Scan for the cell matching the given text and deliver its [x, y] coordinate at center. 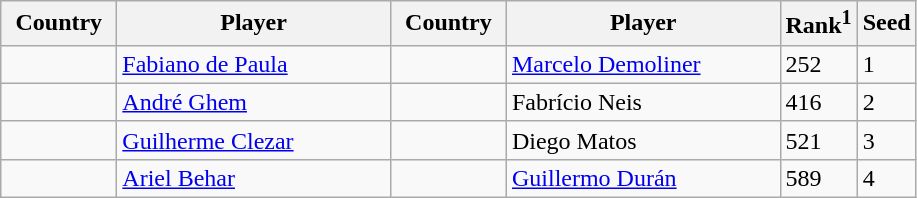
2 [886, 102]
Fabrício Neis [643, 102]
Marcelo Demoliner [643, 64]
Ariel Behar [254, 178]
Rank1 [818, 24]
Seed [886, 24]
Guilherme Clezar [254, 140]
521 [818, 140]
Guillermo Durán [643, 178]
4 [886, 178]
Fabiano de Paula [254, 64]
3 [886, 140]
André Ghem [254, 102]
1 [886, 64]
252 [818, 64]
589 [818, 178]
Diego Matos [643, 140]
416 [818, 102]
